Output the [X, Y] coordinate of the center of the cell containing the given text.  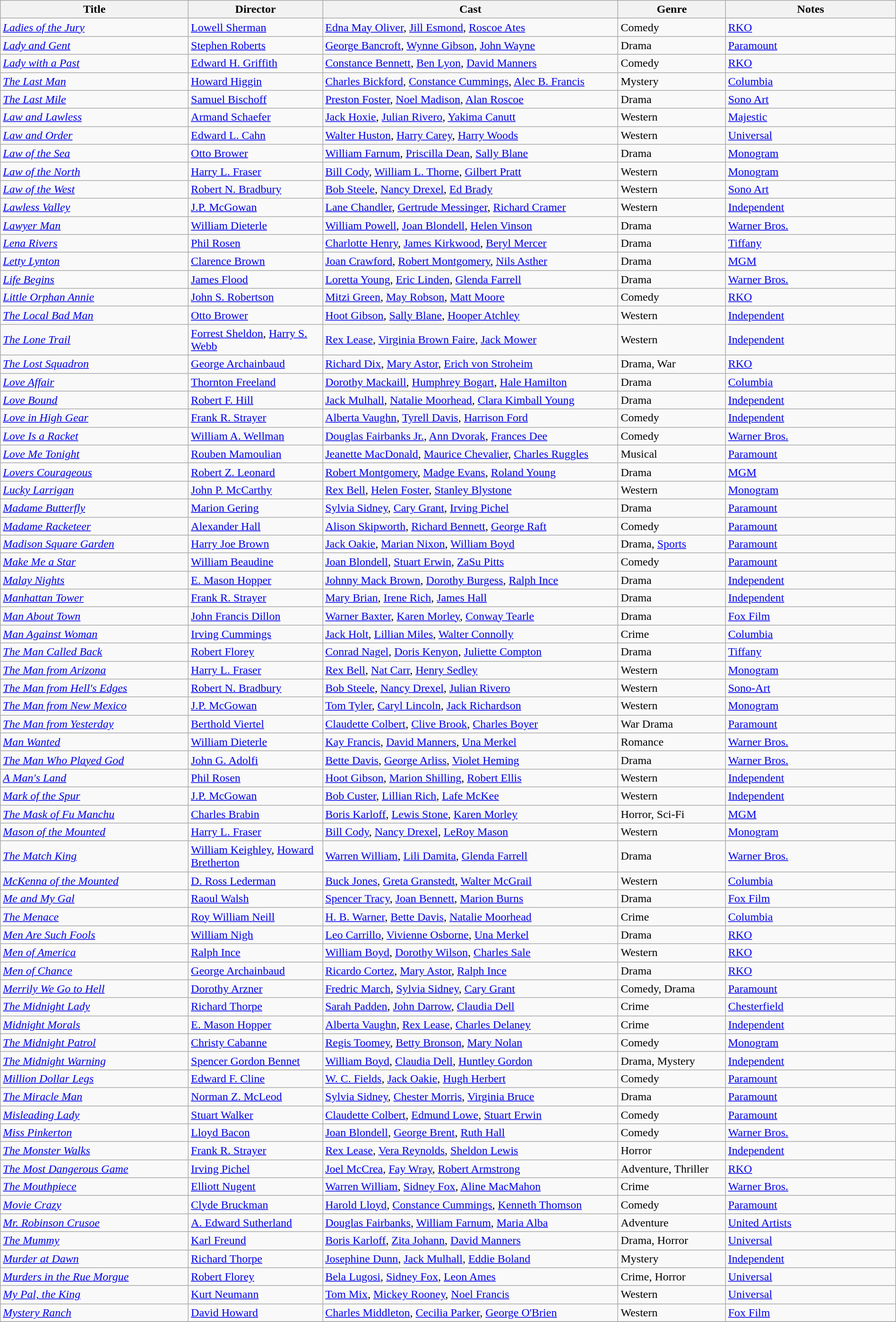
William Beaudine [256, 562]
Douglas Fairbanks, William Farnum, Maria Alba [471, 1223]
Jack Holt, Lillian Miles, Walter Connolly [471, 634]
Jack Mulhall, Natalie Moorhead, Clara Kimball Young [471, 400]
Robert F. Hill [256, 400]
Hoot Gibson, Sally Blane, Hooper Atchley [471, 315]
Joel McCrea, Fay Wray, Robert Armstrong [471, 1169]
Sarah Padden, John Darrow, Claudia Dell [471, 1007]
Musical [672, 454]
Madame Racketeer [95, 526]
Alison Skipworth, Richard Bennett, George Raft [471, 526]
Rex Bell, Helen Foster, Stanley Blystone [471, 490]
Johnny Mack Brown, Dorothy Burgess, Ralph Ince [471, 580]
Stuart Walker [256, 1114]
Edward L. Cahn [256, 135]
John P. McCarthy [256, 490]
War Drama [672, 724]
The Last Mile [95, 99]
George Bancroft, Wynne Gibson, John Wayne [471, 45]
Madison Square Garden [95, 544]
Title [95, 9]
Claudette Colbert, Clive Brook, Charles Boyer [471, 724]
Little Orphan Annie [95, 297]
Irving Cummings [256, 634]
Love Affair [95, 382]
Irving Pichel [256, 1169]
W. C. Fields, Jack Oakie, Hugh Herbert [471, 1078]
John G. Adolfi [256, 760]
Madame Butterfly [95, 508]
The Man Who Played God [95, 760]
Charlotte Henry, James Kirkwood, Beryl Mercer [471, 244]
Armand Schaefer [256, 117]
Drama, Mystery [672, 1061]
Love Is a Racket [95, 436]
Misleading Lady [95, 1114]
Robert Z. Leonard [256, 472]
Christy Cabanne [256, 1043]
Clyde Bruckman [256, 1205]
Sylvia Sidney, Cary Grant, Irving Pichel [471, 508]
The Most Dangerous Game [95, 1169]
Kurt Neumann [256, 1295]
Law and Lawless [95, 117]
H. B. Warner, Bette Davis, Natalie Moorhead [471, 917]
Ricardo Cortez, Mary Astor, Ralph Ince [471, 971]
Murder at Dawn [95, 1259]
Mitzi Green, May Robson, Matt Moore [471, 297]
Rex Bell, Nat Carr, Henry Sedley [471, 670]
Lloyd Bacon [256, 1133]
Lovers Courageous [95, 472]
Horror, Sci-Fi [672, 814]
William Farnum, Priscilla Dean, Sally Blane [471, 153]
Berthold Viertel [256, 724]
Man About Town [95, 616]
Adventure, Thriller [672, 1169]
Tom Tyler, Caryl Lincoln, Jack Richardson [471, 706]
Roy William Neill [256, 917]
Bette Davis, George Arliss, Violet Heming [471, 760]
Romance [672, 742]
Samuel Bischoff [256, 99]
Kay Francis, David Manners, Una Merkel [471, 742]
The Midnight Warning [95, 1061]
D. Ross Lederman [256, 881]
Drama, Horror [672, 1241]
The Midnight Patrol [95, 1043]
Drama, Sports [672, 544]
The Mummy [95, 1241]
David Howard [256, 1313]
The Man from Hell's Edges [95, 688]
A Man's Land [95, 778]
Law of the West [95, 189]
Alexander Hall [256, 526]
Charles Middleton, Cecilia Parker, George O'Brien [471, 1313]
Warren William, Sidney Fox, Aline MacMahon [471, 1187]
Richard Dix, Mary Astor, Erich von Stroheim [471, 364]
Harold Lloyd, Constance Cummings, Kenneth Thomson [471, 1205]
Men of Chance [95, 971]
Men Are Such Fools [95, 935]
Mystery Ranch [95, 1313]
Douglas Fairbanks Jr., Ann Dvorak, Frances Dee [471, 436]
The Mask of Fu Manchu [95, 814]
The Menace [95, 917]
Director [256, 9]
Mr. Robinson Crusoe [95, 1223]
Manhattan Tower [95, 598]
Lawyer Man [95, 226]
Raoul Walsh [256, 899]
Adventure [672, 1223]
Marion Gering [256, 508]
The Monster Walks [95, 1151]
Fredric March, Sylvia Sidney, Cary Grant [471, 989]
The Man from Arizona [95, 670]
Norman Z. McLeod [256, 1096]
Man Against Woman [95, 634]
John Francis Dillon [256, 616]
Rex Lease, Virginia Brown Faire, Jack Mower [471, 339]
Tom Mix, Mickey Rooney, Noel Francis [471, 1295]
Make Me a Star [95, 562]
Edward F. Cline [256, 1078]
Mason of the Mounted [95, 832]
Midnight Morals [95, 1025]
Boris Karloff, Lewis Stone, Karen Morley [471, 814]
Lady and Gent [95, 45]
Thornton Freeland [256, 382]
Lady with a Past [95, 63]
Rouben Mamoulian [256, 454]
McKenna of the Mounted [95, 881]
Crime, Horror [672, 1277]
Warner Baxter, Karen Morley, Conway Tearle [471, 616]
John S. Robertson [256, 297]
William A. Wellman [256, 436]
Man Wanted [95, 742]
William Keighley, Howard Bretherton [256, 857]
Lowell Sherman [256, 27]
Lucky Larrigan [95, 490]
Love Me Tonight [95, 454]
William Boyd, Dorothy Wilson, Charles Sale [471, 953]
Jack Oakie, Marian Nixon, William Boyd [471, 544]
The Miracle Man [95, 1096]
Warren William, Lili Damita, Glenda Farrell [471, 857]
Jeanette MacDonald, Maurice Chevalier, Charles Ruggles [471, 454]
Notes [810, 9]
Sylvia Sidney, Chester Morris, Virginia Bruce [471, 1096]
Dorothy Mackaill, Humphrey Bogart, Hale Hamilton [471, 382]
Sono-Art [810, 688]
Love Bound [95, 400]
Bill Cody, William L. Thorne, Gilbert Pratt [471, 171]
Comedy, Drama [672, 989]
Loretta Young, Eric Linden, Glenda Farrell [471, 279]
The Lone Trail [95, 339]
Stephen Roberts [256, 45]
Genre [672, 9]
James Flood [256, 279]
Movie Crazy [95, 1205]
Rex Lease, Vera Reynolds, Sheldon Lewis [471, 1151]
Regis Toomey, Betty Bronson, Mary Nolan [471, 1043]
Hoot Gibson, Marion Shilling, Robert Ellis [471, 778]
William Powell, Joan Blondell, Helen Vinson [471, 226]
Mark of the Spur [95, 796]
William Boyd, Claudia Dell, Huntley Gordon [471, 1061]
Law and Order [95, 135]
Million Dollar Legs [95, 1078]
Merrily We Go to Hell [95, 989]
Leo Carrillo, Vivienne Osborne, Una Merkel [471, 935]
The Man from Yesterday [95, 724]
Forrest Sheldon, Harry S. Webb [256, 339]
Constance Bennett, Ben Lyon, David Manners [471, 63]
The Match King [95, 857]
Murders in the Rue Morgue [95, 1277]
Karl Freund [256, 1241]
Law of the North [95, 171]
Howard Higgin [256, 81]
Cast [471, 9]
Majestic [810, 117]
Miss Pinkerton [95, 1133]
Edward H. Griffith [256, 63]
The Mouthpiece [95, 1187]
Claudette Colbert, Edmund Lowe, Stuart Erwin [471, 1114]
Bela Lugosi, Sidney Fox, Leon Ames [471, 1277]
Bob Steele, Nancy Drexel, Ed Brady [471, 189]
Boris Karloff, Zita Johann, David Manners [471, 1241]
United Artists [810, 1223]
My Pal, the King [95, 1295]
Charles Bickford, Constance Cummings, Alec B. Francis [471, 81]
Bill Cody, Nancy Drexel, LeRoy Mason [471, 832]
Malay Nights [95, 580]
Me and My Gal [95, 899]
Mary Brian, Irene Rich, James Hall [471, 598]
Edna May Oliver, Jill Esmond, Roscoe Ates [471, 27]
Robert Montgomery, Madge Evans, Roland Young [471, 472]
Drama, War [672, 364]
Bob Custer, Lillian Rich, Lafe McKee [471, 796]
The Local Bad Man [95, 315]
The Man from New Mexico [95, 706]
Alberta Vaughn, Tyrell Davis, Harrison Ford [471, 418]
Clarence Brown [256, 261]
Harry Joe Brown [256, 544]
Jack Hoxie, Julian Rivero, Yakima Canutt [471, 117]
Walter Huston, Harry Carey, Harry Woods [471, 135]
Ladies of the Jury [95, 27]
William Nigh [256, 935]
Lawless Valley [95, 207]
Buck Jones, Greta Granstedt, Walter McGrail [471, 881]
Dorothy Arzner [256, 989]
The Midnight Lady [95, 1007]
The Man Called Back [95, 652]
Spencer Tracy, Joan Bennett, Marion Burns [471, 899]
Joan Blondell, Stuart Erwin, ZaSu Pitts [471, 562]
Joan Blondell, George Brent, Ruth Hall [471, 1133]
Life Begins [95, 279]
Elliott Nugent [256, 1187]
Lane Chandler, Gertrude Messinger, Richard Cramer [471, 207]
Bob Steele, Nancy Drexel, Julian Rivero [471, 688]
Love in High Gear [95, 418]
Ralph Ince [256, 953]
The Lost Squadron [95, 364]
Men of America [95, 953]
Letty Lynton [95, 261]
Josephine Dunn, Jack Mulhall, Eddie Boland [471, 1259]
Charles Brabin [256, 814]
Conrad Nagel, Doris Kenyon, Juliette Compton [471, 652]
The Last Man [95, 81]
Alberta Vaughn, Rex Lease, Charles Delaney [471, 1025]
Lena Rivers [95, 244]
A. Edward Sutherland [256, 1223]
Chesterfield [810, 1007]
Spencer Gordon Bennet [256, 1061]
Joan Crawford, Robert Montgomery, Nils Asther [471, 261]
Horror [672, 1151]
Preston Foster, Noel Madison, Alan Roscoe [471, 99]
Law of the Sea [95, 153]
